Identify which cell holds the provided text, then report its [X, Y] central coordinate. 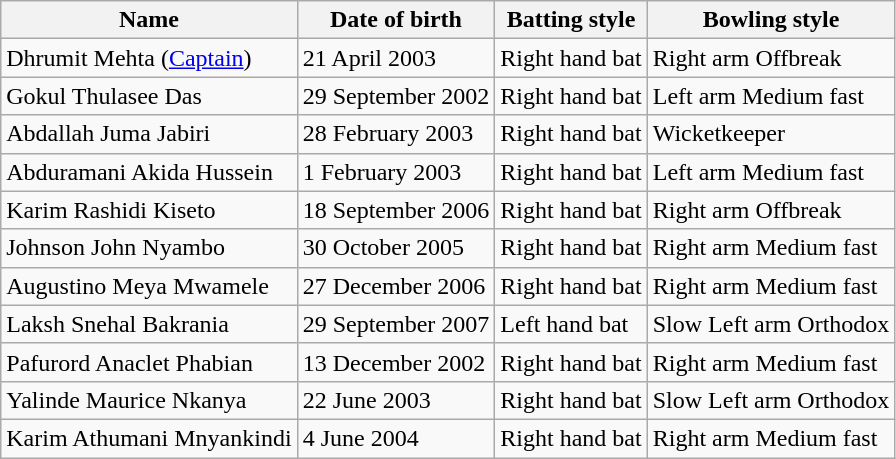
Abduramani Akida Hussein [149, 172]
Batting style [571, 20]
Pafurord Anaclet Phabian [149, 362]
Wicketkeeper [771, 134]
29 September 2002 [396, 96]
Abdallah Juma Jabiri [149, 134]
21 April 2003 [396, 58]
Dhrumit Mehta (Captain) [149, 58]
Yalinde Maurice Nkanya [149, 400]
22 June 2003 [396, 400]
29 September 2007 [396, 324]
Name [149, 20]
30 October 2005 [396, 248]
27 December 2006 [396, 286]
Gokul Thulasee Das [149, 96]
Karim Athumani Mnyankindi [149, 438]
1 February 2003 [396, 172]
Left hand bat [571, 324]
Laksh Snehal Bakrania [149, 324]
Augustino Meya Mwamele [149, 286]
Johnson John Nyambo [149, 248]
4 June 2004 [396, 438]
28 February 2003 [396, 134]
Date of birth [396, 20]
13 December 2002 [396, 362]
Bowling style [771, 20]
Karim Rashidi Kiseto [149, 210]
18 September 2006 [396, 210]
